Determine the [X, Y] coordinate at the center of the cell enclosing the given text.  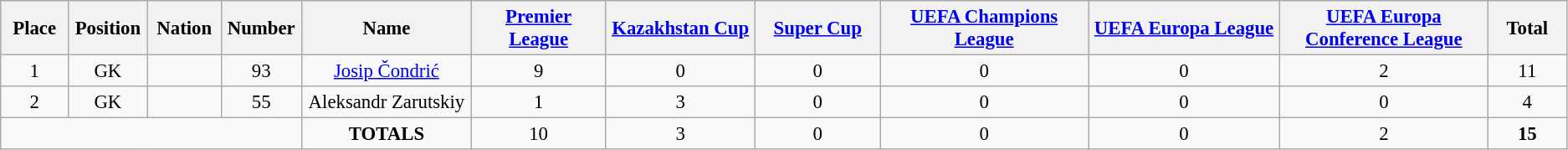
UEFA Champions League [984, 28]
9 [539, 71]
Premier League [539, 28]
4 [1527, 102]
UEFA Europa League [1185, 28]
Super Cup [818, 28]
Position [109, 28]
Kazakhstan Cup [679, 28]
10 [539, 134]
UEFA Europa Conference League [1384, 28]
Number [261, 28]
Name [387, 28]
Place [35, 28]
Total [1527, 28]
55 [261, 102]
15 [1527, 134]
Aleksandr Zarutskiy [387, 102]
Nation [184, 28]
93 [261, 71]
TOTALS [387, 134]
11 [1527, 71]
Josip Čondrić [387, 71]
